Extract the (X, Y) coordinate from the center of the cell holding the provided text.  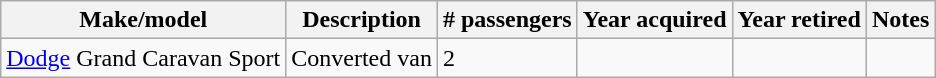
Description (362, 20)
Notes (900, 20)
Converted van (362, 58)
Make/model (144, 20)
Dodge Grand Caravan Sport (144, 58)
Year retired (799, 20)
Year acquired (654, 20)
2 (507, 58)
# passengers (507, 20)
